Return the [X, Y] coordinate for the center point of the cell that contains the specified text.  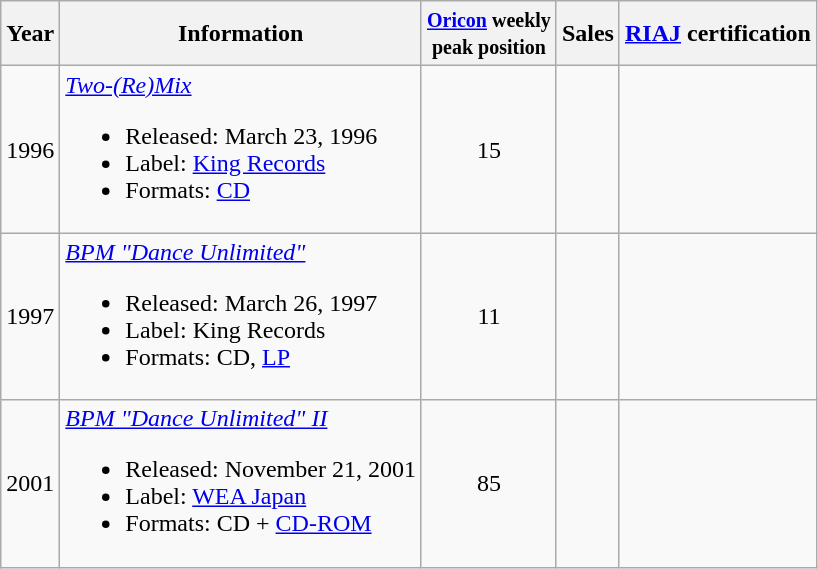
1996 [30, 150]
11 [488, 316]
Two-(Re)MixReleased: March 23, 1996Label: King RecordsFormats: CD [241, 150]
Information [241, 34]
Sales [588, 34]
15 [488, 150]
1997 [30, 316]
RIAJ certification [718, 34]
BPM "Dance Unlimited"Released: March 26, 1997Label: King RecordsFormats: CD, LP [241, 316]
Year [30, 34]
Oricon weeklypeak position [488, 34]
85 [488, 484]
BPM "Dance Unlimited" IIReleased: November 21, 2001Label: WEA JapanFormats: CD + CD-ROM [241, 484]
2001 [30, 484]
